Determine the (x, y) coordinate at the center of the cell enclosing the given text.  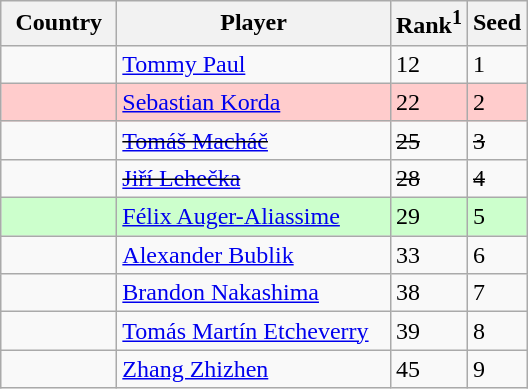
8 (496, 331)
29 (428, 217)
Jiří Lehečka (254, 178)
38 (428, 293)
12 (428, 64)
28 (428, 178)
39 (428, 331)
25 (428, 140)
22 (428, 102)
3 (496, 140)
7 (496, 293)
Alexander Bublik (254, 255)
Sebastian Korda (254, 102)
Rank1 (428, 24)
5 (496, 217)
Player (254, 24)
4 (496, 178)
Tomáš Macháč (254, 140)
33 (428, 255)
Félix Auger-Aliassime (254, 217)
Country (59, 24)
Brandon Nakashima (254, 293)
45 (428, 369)
Seed (496, 24)
Tomás Martín Etcheverry (254, 331)
2 (496, 102)
1 (496, 64)
9 (496, 369)
Tommy Paul (254, 64)
6 (496, 255)
Zhang Zhizhen (254, 369)
